Provide the [X, Y] coordinate of the cell's center where the given text is located.  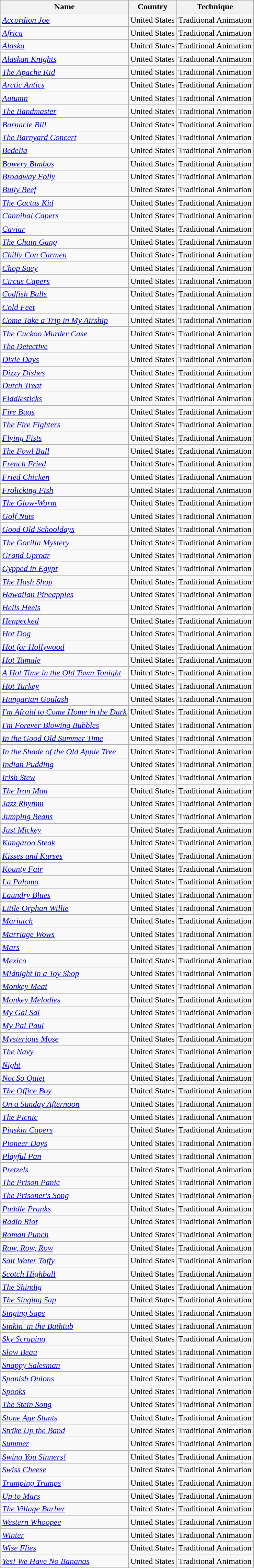
Flying Fists [65, 438]
Monkey Meat [65, 986]
The Village Barber [65, 1509]
Hot for Hollywood [65, 647]
The Prisoner's Song [65, 1195]
Laundry Blues [65, 895]
Indian Pudding [65, 764]
Henpecked [65, 621]
Hot Dog [65, 634]
Hot Turkey [65, 686]
Marriage Wows [65, 934]
The Chain Gang [65, 242]
Golf Nuts [65, 516]
Bedelia [65, 150]
Hawaiian Pineapples [65, 595]
Good Old Schooldays [65, 529]
Codfish Balls [65, 294]
The Glow-Worm [65, 503]
Accordion Joe [65, 20]
The Hash Shop [65, 582]
Mars [65, 947]
Scotch Highball [65, 1274]
The Fire Fighters [65, 425]
Wise Flies [65, 1548]
Swing You Sinners! [65, 1457]
Not So Quiet [65, 1078]
On a Sunday Afternoon [65, 1104]
My Pal Paul [65, 1026]
Winter [65, 1535]
I'm Forever Blowing Bubbles [65, 725]
Name [65, 7]
Hot Tamale [65, 660]
Playful Pan [65, 1156]
The Shindig [65, 1287]
The Apache Kid [65, 72]
In the Good Old Summer Time [65, 738]
Arctic Antics [65, 85]
Dutch Treat [65, 386]
Broadway Folly [65, 177]
Monkey Melodies [65, 1000]
Dixie Days [65, 359]
La Paloma [65, 882]
Midnight in a Toy Shop [65, 973]
Pretzels [65, 1169]
The Office Boy [65, 1091]
Bully Beef [65, 190]
Jazz Rhythm [65, 804]
Pioneer Days [65, 1143]
Cold Feet [65, 307]
Jumping Beans [65, 817]
Roman Punch [65, 1235]
Singing Saps [65, 1313]
Sinkin' in the Bathtub [65, 1326]
Alaska [65, 46]
Tramping Tramps [65, 1483]
Grand Uproar [65, 555]
Stone Age Stunts [65, 1418]
Cannibal Capers [65, 216]
The Navy [65, 1052]
In the Shade of the Old Apple Tree [65, 751]
Fried Chicken [65, 477]
Radio Riot [65, 1222]
Fire Bugs [65, 412]
French Fried [65, 464]
The Cactus Kid [65, 203]
Up to Mars [65, 1496]
Frolicking Fish [65, 490]
Chilly Con Carmen [65, 255]
Dizzy Dishes [65, 372]
The Bandmaster [65, 111]
Autumn [65, 98]
Spanish Onions [65, 1378]
Hungarian Goulash [65, 699]
Just Mickey [65, 830]
Gypped in Egypt [65, 568]
The Singing Sap [65, 1300]
Snappy Salesman [65, 1365]
The Prison Panic [65, 1182]
Yes! We Have No Bananas [65, 1561]
The Barnyard Concert [65, 137]
Mariutch [65, 921]
The Iron Man [65, 790]
Come Take a Trip in My Airship [65, 320]
Bowery Bimbos [65, 164]
Kangaroo Steak [65, 843]
The Fowl Ball [65, 451]
Kounty Fair [65, 869]
Technique [215, 7]
Irish Stew [65, 777]
Night [65, 1065]
Slow Beau [65, 1352]
Kisses and Kurses [65, 856]
My Gal Sal [65, 1013]
Fiddlesticks [65, 399]
Chop Suey [65, 268]
The Detective [65, 346]
The Stein Song [65, 1404]
Sky Scraping [65, 1339]
Circus Capers [65, 281]
Swiss Cheese [65, 1470]
Mysterious Mose [65, 1039]
Summer [65, 1444]
I'm Afraid to Come Home in the Dark [65, 712]
Salt Water Taffy [65, 1261]
Hells Heels [65, 608]
Africa [65, 33]
Row, Row, Row [65, 1248]
Little Orphan Willie [65, 908]
Mexico [65, 960]
Barnacle Bill [65, 124]
Strike Up the Band [65, 1431]
Country [152, 7]
The Cuckoo Murder Case [65, 333]
A Hot Time in the Old Town Tonight [65, 673]
Caviar [65, 229]
The Picnic [65, 1117]
The Gorilla Mystery [65, 542]
Alaskan Knights [65, 59]
Western Whoopee [65, 1522]
Spooks [65, 1391]
Puddle Pranks [65, 1208]
Pigskin Capers [65, 1130]
